Identify which cell holds the provided text, then report its (X, Y) central coordinate. 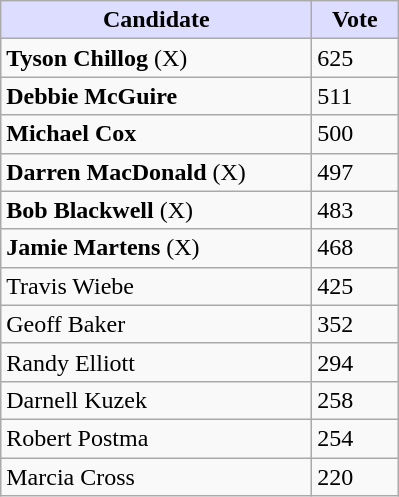
352 (355, 324)
500 (355, 134)
Vote (355, 20)
Darren MacDonald (X) (156, 172)
Darnell Kuzek (156, 400)
497 (355, 172)
511 (355, 96)
483 (355, 210)
Robert Postma (156, 438)
468 (355, 248)
Tyson Chillog (X) (156, 58)
220 (355, 477)
294 (355, 362)
Candidate (156, 20)
Geoff Baker (156, 324)
Marcia Cross (156, 477)
425 (355, 286)
Jamie Martens (X) (156, 248)
Randy Elliott (156, 362)
258 (355, 400)
254 (355, 438)
Michael Cox (156, 134)
625 (355, 58)
Debbie McGuire (156, 96)
Travis Wiebe (156, 286)
Bob Blackwell (X) (156, 210)
